Search for the cell housing the specified text and yield its (X, Y) center coordinate. 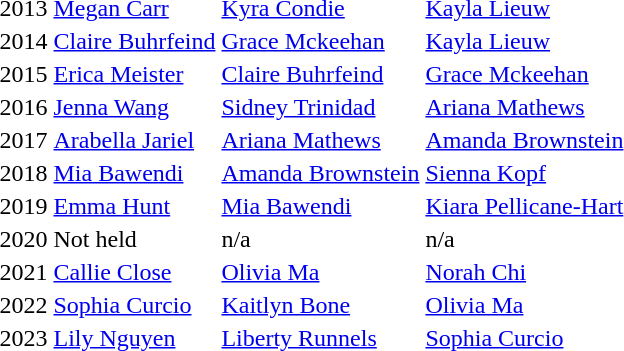
Arabella Jariel (134, 140)
Kaitlyn Bone (320, 305)
n/a (320, 239)
Grace Mckeehan (320, 41)
Erica Meister (134, 74)
Sidney Trinidad (320, 107)
Sophia Curcio (134, 305)
Ariana Mathews (320, 140)
Emma Hunt (134, 206)
Jenna Wang (134, 107)
Callie Close (134, 272)
Not held (134, 239)
Olivia Ma (320, 272)
Amanda Brownstein (320, 173)
